Pinpoint the cell where the given text exists, returning its (x, y) midpoint coordinate. 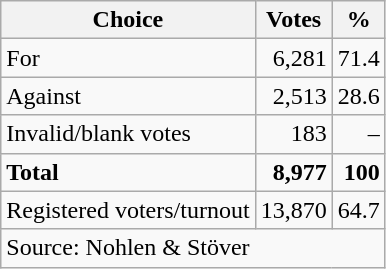
2,513 (294, 96)
Votes (294, 20)
28.6 (358, 96)
Against (128, 96)
Choice (128, 20)
Total (128, 172)
6,281 (294, 58)
100 (358, 172)
– (358, 134)
Invalid/blank votes (128, 134)
64.7 (358, 210)
13,870 (294, 210)
183 (294, 134)
% (358, 20)
Source: Nohlen & Stöver (193, 248)
8,977 (294, 172)
For (128, 58)
Registered voters/turnout (128, 210)
71.4 (358, 58)
